Locate the cell with the specified text and output its [x, y] center coordinate. 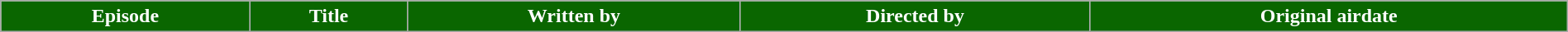
Written by [574, 16]
Episode [126, 16]
Original airdate [1328, 16]
Title [329, 16]
Directed by [915, 16]
